Output the [X, Y] coordinate of the center of the cell containing the given text.  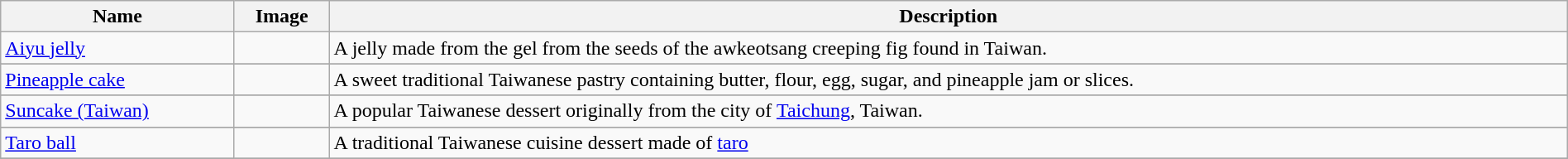
Image [281, 17]
Pineapple cake [117, 79]
Suncake (Taiwan) [117, 111]
A popular Taiwanese dessert originally from the city of Taichung, Taiwan. [948, 111]
Taro ball [117, 142]
Aiyu jelly [117, 48]
A sweet traditional Taiwanese pastry containing butter, flour, egg, sugar, and pineapple jam or slices. [948, 79]
A jelly made from the gel from the seeds of the awkeotsang creeping fig found in Taiwan. [948, 48]
Description [948, 17]
A traditional Taiwanese cuisine dessert made of taro [948, 142]
Name [117, 17]
